Extract the (X, Y) coordinate from the center of the cell holding the provided text.  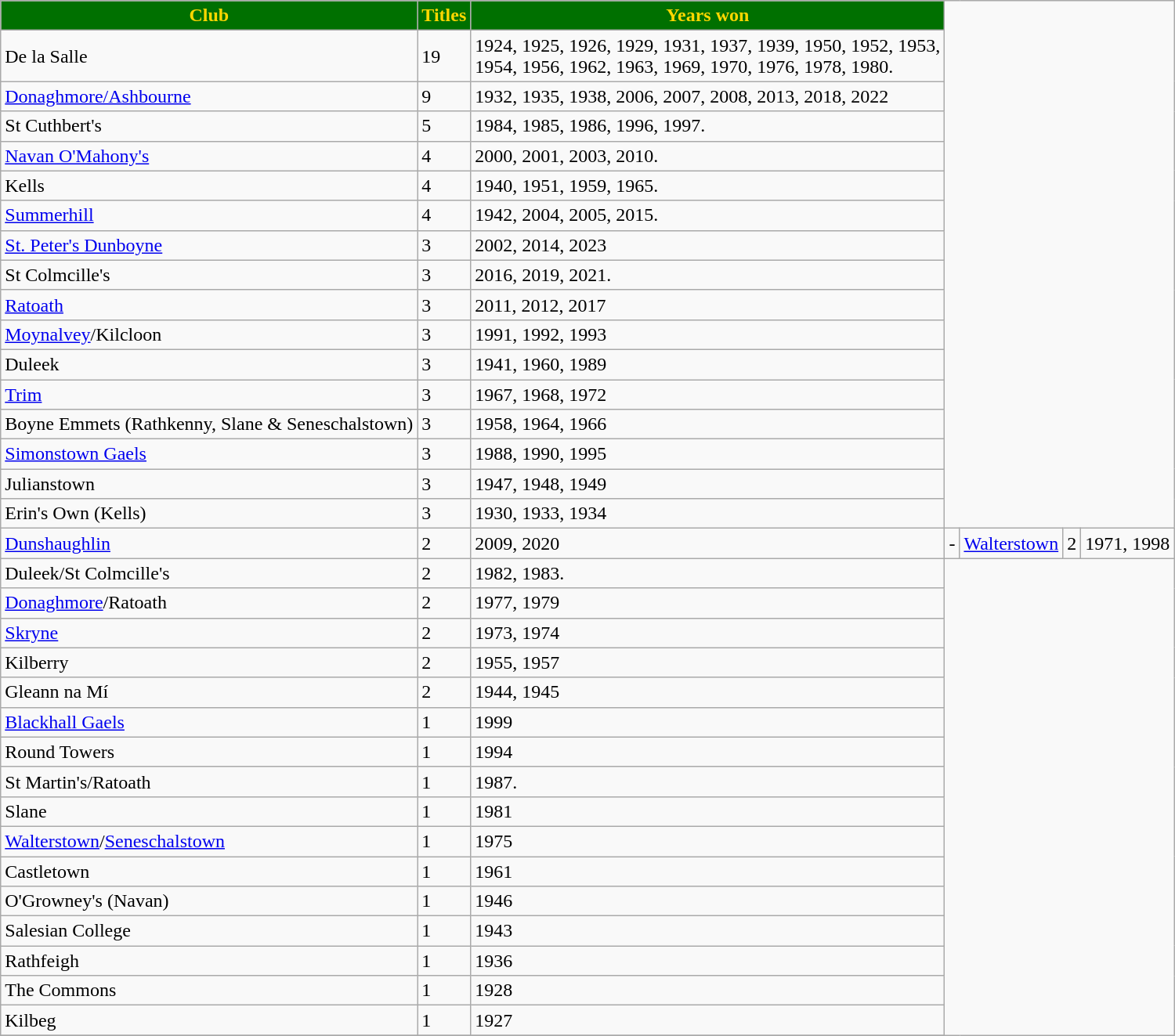
O'Growney's (Navan) (209, 901)
2000, 2001, 2003, 2010. (708, 156)
1977, 1979 (708, 603)
1988, 1990, 1995 (708, 454)
1975 (708, 841)
Years won (708, 16)
1947, 1948, 1949 (708, 484)
1958, 1964, 1966 (708, 424)
1961 (708, 872)
Castletown (209, 872)
Round Towers (209, 752)
Erin's Own (Kells) (209, 514)
Donaghmore/Ashbourne (209, 96)
- (953, 543)
Walterstown (1011, 543)
2002, 2014, 2023 (708, 245)
Slane (209, 811)
Kells (209, 186)
Rathfeigh (209, 961)
1994 (708, 752)
19 (444, 56)
1940, 1951, 1959, 1965. (708, 186)
1943 (708, 931)
Kilberry (209, 662)
1944, 1945 (708, 692)
The Commons (209, 991)
Skryne (209, 633)
2011, 2012, 2017 (708, 305)
1987. (708, 782)
5 (444, 126)
Blackhall Gaels (209, 722)
1941, 1960, 1989 (708, 364)
1984, 1985, 1986, 1996, 1997. (708, 126)
1936 (708, 961)
Simonstown Gaels (209, 454)
1924, 1925, 1926, 1929, 1931, 1937, 1939, 1950, 1952, 1953,1954, 1956, 1962, 1963, 1969, 1970, 1976, 1978, 1980. (708, 56)
9 (444, 96)
Titles (444, 16)
Dunshaughlin (209, 543)
Summerhill (209, 215)
1927 (708, 1020)
1930, 1933, 1934 (708, 514)
Julianstown (209, 484)
De la Salle (209, 56)
Trim (209, 394)
1973, 1974 (708, 633)
Donaghmore/Ratoath (209, 603)
Ratoath (209, 305)
1981 (708, 811)
St Martin's/Ratoath (209, 782)
1999 (708, 722)
St Cuthbert's (209, 126)
1982, 1983. (708, 573)
Kilbeg (209, 1020)
1971, 1998 (1128, 543)
Boyne Emmets (Rathkenny, Slane & Seneschalstown) (209, 424)
2009, 2020 (708, 543)
1942, 2004, 2005, 2015. (708, 215)
1967, 1968, 1972 (708, 394)
Salesian College (209, 931)
1946 (708, 901)
Gleann na Mí (209, 692)
1932, 1935, 1938, 2006, 2007, 2008, 2013, 2018, 2022 (708, 96)
Navan O'Mahony's (209, 156)
1928 (708, 991)
2016, 2019, 2021. (708, 275)
Walterstown/Seneschalstown (209, 841)
St Colmcille's (209, 275)
1991, 1992, 1993 (708, 334)
1955, 1957 (708, 662)
St. Peter's Dunboyne (209, 245)
Moynalvey/Kilcloon (209, 334)
Duleek/St Colmcille's (209, 573)
Club (209, 16)
Duleek (209, 364)
